Find where the given text appears and provide that cell's center as [X, Y] coordinate. 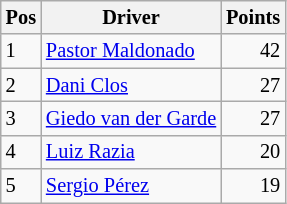
4 [21, 152]
20 [253, 152]
1 [21, 51]
Points [253, 17]
Pastor Maldonado [131, 51]
Sergio Pérez [131, 186]
19 [253, 186]
Giedo van der Garde [131, 118]
42 [253, 51]
5 [21, 186]
Dani Clos [131, 85]
Pos [21, 17]
Luiz Razia [131, 152]
3 [21, 118]
2 [21, 85]
Driver [131, 17]
